Provide the (x, y) coordinate of the cell's center where the given text is located.  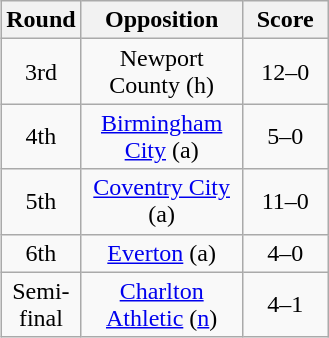
Charlton Athletic (n) (162, 304)
3rd (41, 72)
Birmingham City (a) (162, 136)
Coventry City (a) (162, 202)
Score (285, 20)
Opposition (162, 20)
5–0 (285, 136)
4–1 (285, 304)
11–0 (285, 202)
5th (41, 202)
Newport County (h) (162, 72)
Round (41, 20)
4–0 (285, 253)
Everton (a) (162, 253)
Semi-final (41, 304)
6th (41, 253)
4th (41, 136)
12–0 (285, 72)
